Extract the [x, y] coordinate from the center of the cell holding the provided text.  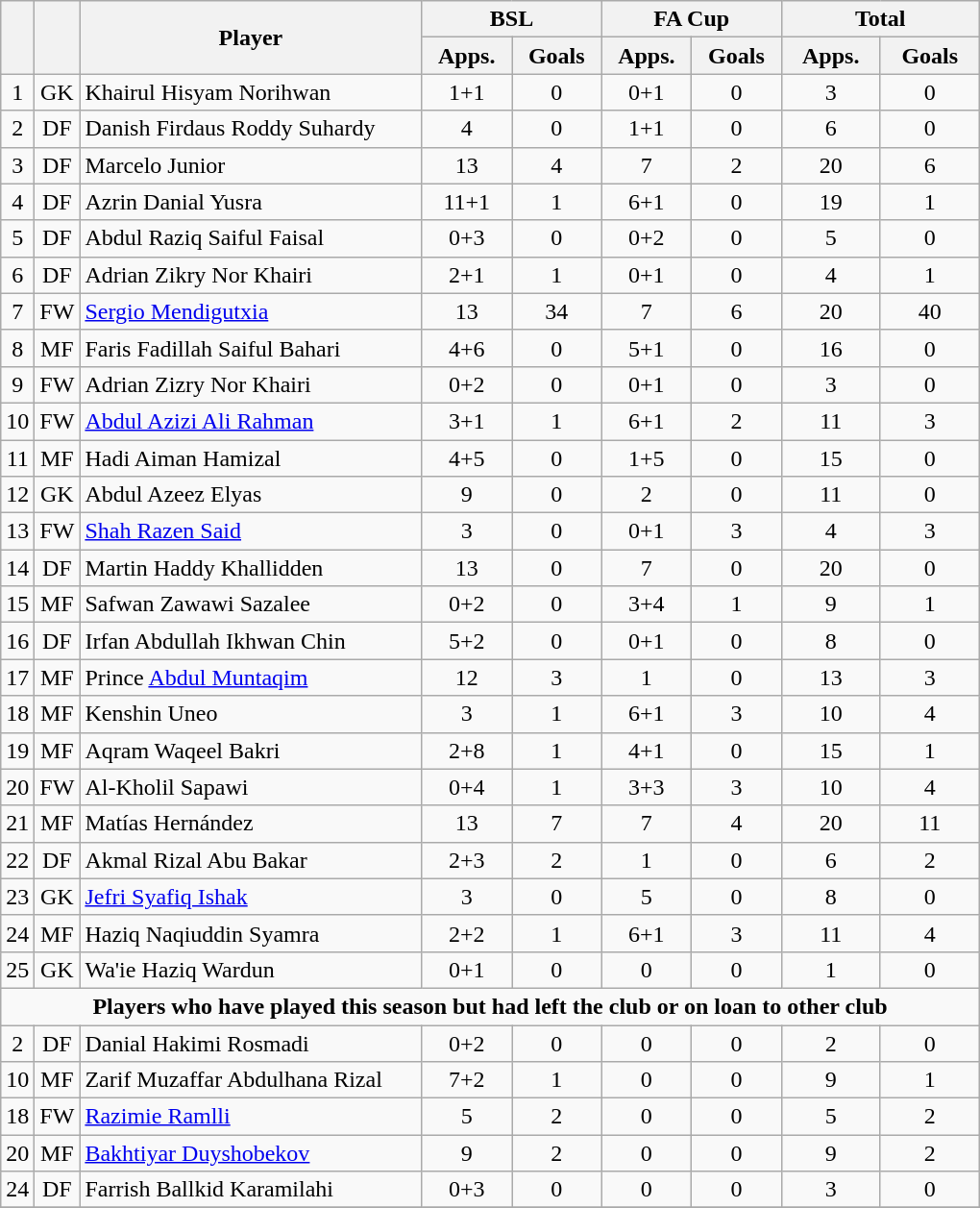
Bakhtiyar Duyshobekov [251, 1153]
Adrian Zikry Nor Khairi [251, 275]
Danial Hakimi Rosmadi [251, 1043]
4+5 [467, 458]
Players who have played this season but had left the club or on loan to other club [490, 1006]
Safwan Zawawi Sazalee [251, 604]
Wa'ie Haziq Wardun [251, 970]
BSL [511, 19]
Shah Razen Said [251, 531]
Al-Kholil Sapawi [251, 787]
FA Cup [692, 19]
11+1 [467, 202]
2+3 [467, 860]
Aqram Waqeel Bakri [251, 751]
Abdul Raziq Saiful Faisal [251, 238]
Jefri Syafiq Ishak [251, 897]
25 [17, 970]
Adrian Zizry Nor Khairi [251, 384]
Sergio Mendigutxia [251, 311]
Khairul Hisyam Norihwan [251, 92]
5+1 [647, 348]
2+2 [467, 933]
Matías Hernández [251, 824]
3+3 [647, 787]
Hadi Aiman Hamizal [251, 458]
23 [17, 897]
Marcelo Junior [251, 165]
Akmal Rizal Abu Bakar [251, 860]
7+2 [467, 1080]
Player [251, 37]
Total [880, 19]
Zarif Muzaffar Abdulhana Rizal [251, 1080]
2+8 [467, 751]
34 [556, 311]
21 [17, 824]
Abdul Azizi Ali Rahman [251, 421]
Haziq Naqiuddin Syamra [251, 933]
Abdul Azeez Elyas [251, 495]
Prince Abdul Muntaqim [251, 678]
40 [930, 311]
5+2 [467, 641]
Razimie Ramlli [251, 1117]
2+1 [467, 275]
Danish Firdaus Roddy Suhardy [251, 129]
Martin Haddy Khallidden [251, 568]
3+4 [647, 604]
Azrin Danial Yusra [251, 202]
4+1 [647, 751]
0+4 [467, 787]
1+5 [647, 458]
4+6 [467, 348]
22 [17, 860]
3+1 [467, 421]
17 [17, 678]
Kenshin Uneo [251, 714]
14 [17, 568]
Farrish Ballkid Karamilahi [251, 1190]
Faris Fadillah Saiful Bahari [251, 348]
Irfan Abdullah Ikhwan Chin [251, 641]
